Return (x, y) of the center of cell containing provided text 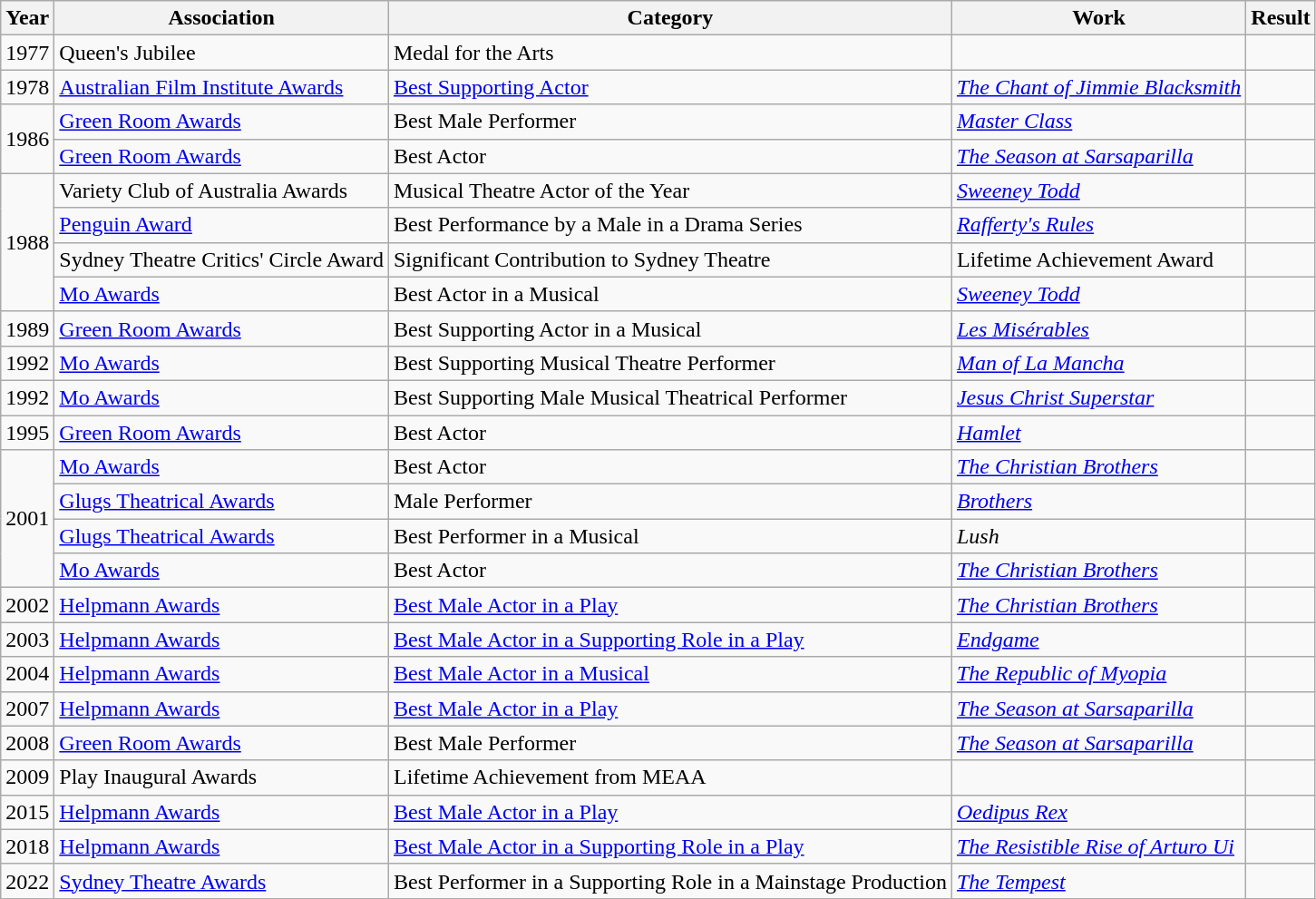
Jesus Christ Superstar (1098, 397)
2001 (27, 519)
Best Supporting Male Musical Theatrical Performer (669, 397)
Best Male Actor in a Musical (669, 674)
Sydney Theatre Awards (221, 881)
Brothers (1098, 502)
Significant Contribution to Sydney Theatre (669, 259)
2015 (27, 812)
1978 (27, 87)
The Resistible Rise of Arturo Ui (1098, 846)
Les Misérables (1098, 328)
1989 (27, 328)
Lush (1098, 536)
The Republic of Myopia (1098, 674)
Hamlet (1098, 433)
Oedipus Rex (1098, 812)
1977 (27, 53)
2008 (27, 743)
2022 (27, 881)
Queen's Jubilee (221, 53)
Best Performer in a Supporting Role in a Mainstage Production (669, 881)
Best Performer in a Musical (669, 536)
Male Performer (669, 502)
Category (669, 18)
1986 (27, 139)
2018 (27, 846)
Sydney Theatre Critics' Circle Award (221, 259)
Medal for the Arts (669, 53)
Result (1281, 18)
Best Supporting Actor (669, 87)
Lifetime Achievement Award (1098, 259)
The Chant of Jimmie Blacksmith (1098, 87)
Work (1098, 18)
Man of La Mancha (1098, 363)
Master Class (1098, 122)
Lifetime Achievement from MEAA (669, 777)
Rafferty's Rules (1098, 225)
Musical Theatre Actor of the Year (669, 191)
Best Performance by a Male in a Drama Series (669, 225)
1988 (27, 242)
2002 (27, 605)
2003 (27, 640)
2007 (27, 708)
Best Supporting Actor in a Musical (669, 328)
Association (221, 18)
Best Actor in a Musical (669, 294)
Year (27, 18)
Best Supporting Musical Theatre Performer (669, 363)
Australian Film Institute Awards (221, 87)
Endgame (1098, 640)
2009 (27, 777)
1995 (27, 433)
Variety Club of Australia Awards (221, 191)
Play Inaugural Awards (221, 777)
2004 (27, 674)
The Tempest (1098, 881)
Penguin Award (221, 225)
